Identify which cell holds the provided text, then report its [X, Y] central coordinate. 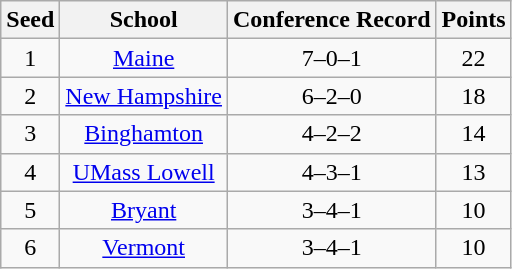
18 [474, 96]
4–3–1 [332, 172]
UMass Lowell [144, 172]
7–0–1 [332, 58]
22 [474, 58]
6 [30, 248]
4 [30, 172]
Vermont [144, 248]
4–2–2 [332, 134]
Conference Record [332, 20]
3 [30, 134]
5 [30, 210]
Bryant [144, 210]
New Hampshire [144, 96]
Maine [144, 58]
1 [30, 58]
School [144, 20]
2 [30, 96]
Points [474, 20]
Binghamton [144, 134]
14 [474, 134]
6–2–0 [332, 96]
13 [474, 172]
Seed [30, 20]
